Search for the cell housing the specified text and yield its (X, Y) center coordinate. 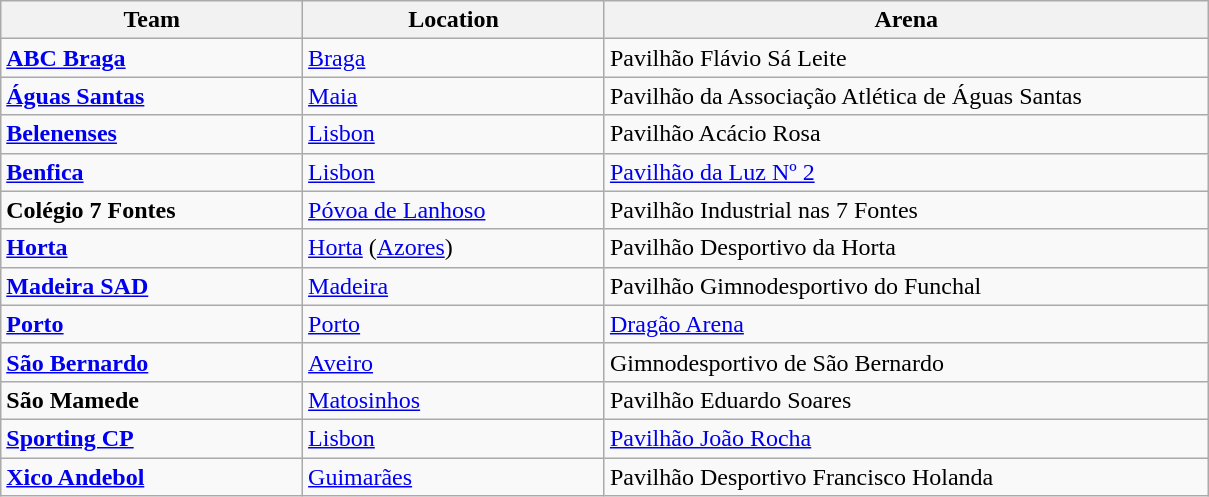
Maia (454, 96)
Guimarães (454, 477)
Arena (906, 20)
São Mamede (152, 400)
Matosinhos (454, 400)
Location (454, 20)
Pavilhão Gimnodesportivo do Funchal (906, 286)
Pavilhão Desportivo da Horta (906, 248)
Gimnodesportivo de São Bernardo (906, 362)
Pavilhão Eduardo Soares (906, 400)
Aveiro (454, 362)
ABC Braga (152, 58)
Pavilhão Acácio Rosa (906, 134)
Pavilhão Flávio Sá Leite (906, 58)
Águas Santas (152, 96)
Horta (Azores) (454, 248)
Belenenses (152, 134)
Pavilhão da Luz Nº 2 (906, 172)
Braga (454, 58)
Pavilhão Desportivo Francisco Holanda (906, 477)
Colégio 7 Fontes (152, 210)
Dragão Arena (906, 324)
Pavilhão João Rocha (906, 438)
Sporting CP (152, 438)
Póvoa de Lanhoso (454, 210)
Pavilhão da Associação Atlética de Águas Santas (906, 96)
Pavilhão Industrial nas 7 Fontes (906, 210)
Team (152, 20)
Madeira (454, 286)
Xico Andebol (152, 477)
Horta (152, 248)
Benfica (152, 172)
São Bernardo (152, 362)
Madeira SAD (152, 286)
